Return the [X, Y] coordinate for the center point of the cell that contains the specified text.  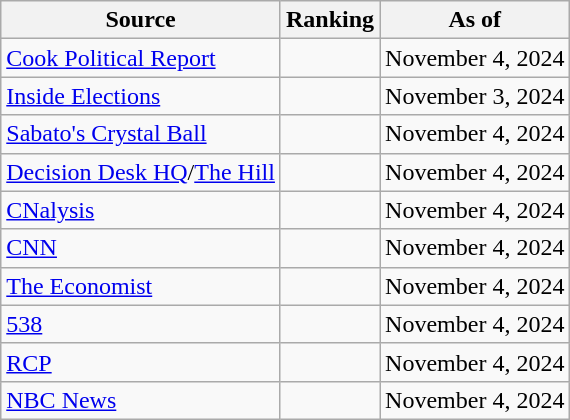
538 [141, 324]
Inside Elections [141, 96]
Ranking [330, 20]
RCP [141, 362]
Cook Political Report [141, 58]
Source [141, 20]
CNN [141, 248]
November 3, 2024 [475, 96]
Decision Desk HQ/The Hill [141, 172]
Sabato's Crystal Ball [141, 134]
As of [475, 20]
NBC News [141, 400]
CNalysis [141, 210]
The Economist [141, 286]
